Identify which cell holds the provided text, then report its [X, Y] central coordinate. 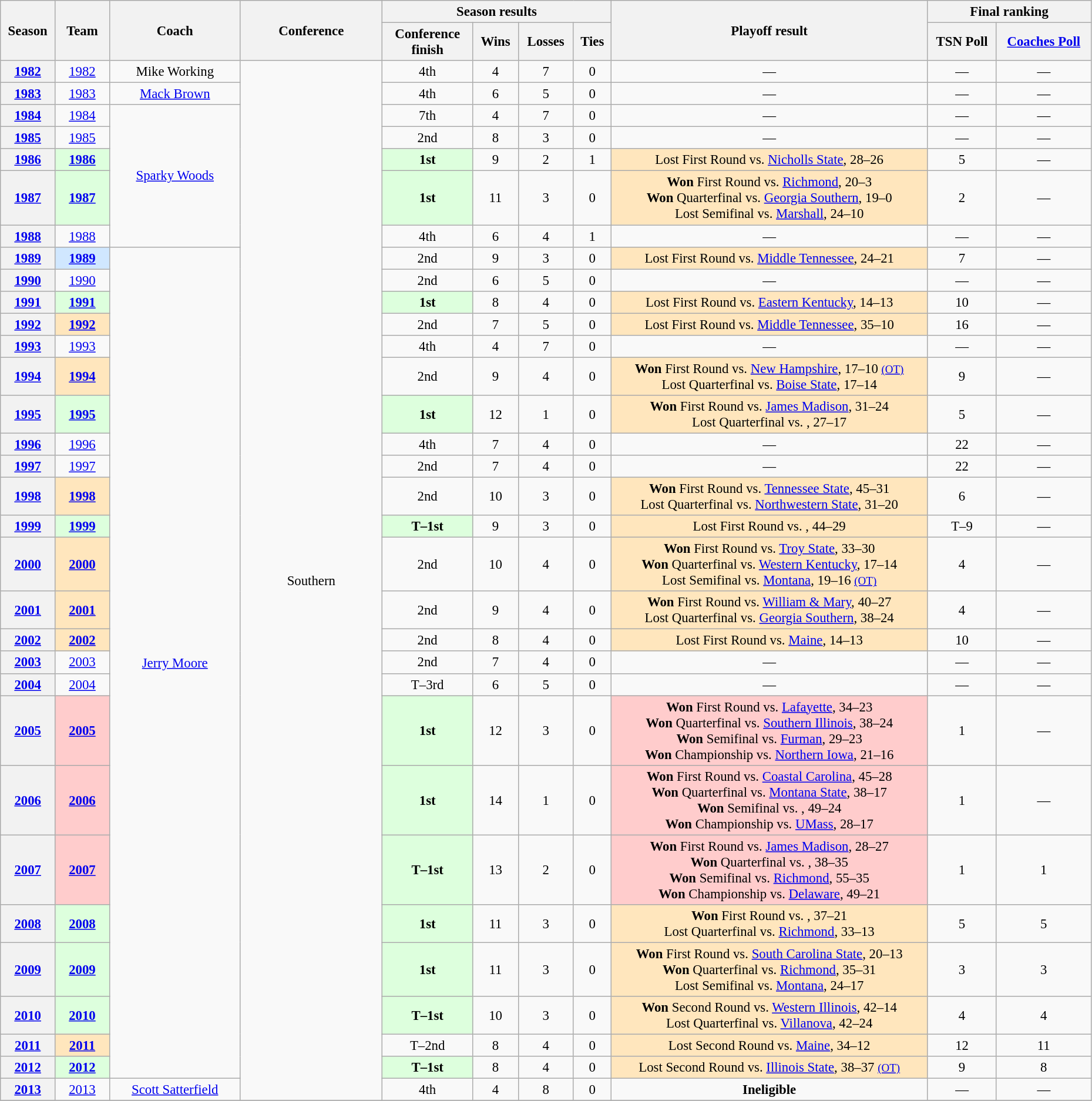
Won First Round vs. New Hampshire, 17–10 (OT)Lost Quarterfinal vs. Boise State, 17–14 [769, 376]
Won First Round vs. William & Mary, 40–27Lost Quarterfinal vs. Georgia Southern, 38–24 [769, 610]
Sparky Woods [175, 176]
Team [82, 31]
Lost First Round vs. Nicholls State, 28–26 [769, 160]
T–3rd [427, 684]
Conference [311, 31]
Coach [175, 31]
14 [496, 800]
Won First Round vs. , 37–21Lost Quarterfinal vs. Richmond, 33–13 [769, 924]
Won Second Round vs. Western Illinois, 42–14Lost Quarterfinal vs. Villanova, 42–24 [769, 1015]
Ineligible [769, 1090]
7th [427, 116]
Lost First Round vs. Eastern Kentucky, 14–13 [769, 302]
Lost First Round vs. Middle Tennessee, 24–21 [769, 258]
Mack Brown [175, 94]
Coaches Poll [1043, 42]
Won First Round vs. Richmond, 20–3Won Quarterfinal vs. Georgia Southern, 19–0Lost Semifinal vs. Marshall, 24–10 [769, 198]
Season [28, 31]
Won First Round vs. James Madison, 28–27Won Quarterfinal vs. , 38–35Won Semifinal vs. Richmond, 55–35Won Championship vs. Delaware, 49–21 [769, 870]
Southern [311, 580]
Jerry Moore [175, 663]
Conferencefinish [427, 42]
Won First Round vs. Tennessee State, 45–31Lost Quarterfinal vs. Northwestern State, 31–20 [769, 497]
Playoff result [769, 31]
Mike Working [175, 72]
Won First Round vs. Coastal Carolina, 45–28Won Quarterfinal vs. Montana State, 38–17Won Semifinal vs. , 49–24Won Championship vs. UMass, 28–17 [769, 800]
Lost Second Round vs. Illinois State, 38–37 (OT) [769, 1068]
Won First Round vs. Troy State, 33–30Won Quarterfinal vs. Western Kentucky, 17–14Lost Semifinal vs. Montana, 19–16 (OT) [769, 565]
TSN Poll [962, 42]
Won First Round vs. South Carolina State, 20–13Won Quarterfinal vs. Richmond, 35–31Lost Semifinal vs. Montana, 24–17 [769, 969]
Lost First Round vs. Maine, 14–13 [769, 640]
16 [962, 324]
Lost First Round vs. Middle Tennessee, 35–10 [769, 324]
Scott Satterfield [175, 1090]
13 [496, 870]
Lost Second Round vs. Maine, 34–12 [769, 1045]
Season results [496, 12]
Ties [592, 42]
Final ranking [1009, 12]
T–9 [962, 526]
T–2nd [427, 1045]
Losses [546, 42]
Lost First Round vs. , 44–29 [769, 526]
Wins [496, 42]
Won First Round vs. James Madison, 31–24Lost Quarterfinal vs. , 27–17 [769, 415]
